Detect which cell encompasses the target text, then output its [x, y] center coordinate. 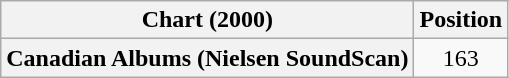
Canadian Albums (Nielsen SoundScan) [208, 58]
Position [461, 20]
163 [461, 58]
Chart (2000) [208, 20]
